Capture the cell that displays the provided text and extract its (X, Y) central coordinate. 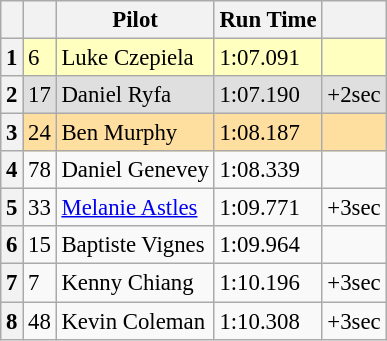
17 (40, 95)
1:08.187 (268, 133)
24 (40, 133)
1:09.964 (268, 245)
Ben Murphy (135, 133)
1:09.771 (268, 208)
Pilot (135, 20)
4 (12, 170)
Luke Czepiela (135, 58)
Kenny Chiang (135, 283)
1:10.308 (268, 321)
Daniel Ryfa (135, 95)
1:08.339 (268, 170)
5 (12, 208)
Melanie Astles (135, 208)
1 (12, 58)
8 (12, 321)
Run Time (268, 20)
15 (40, 245)
3 (12, 133)
33 (40, 208)
Daniel Genevey (135, 170)
1:07.091 (268, 58)
Baptiste Vignes (135, 245)
1:07.190 (268, 95)
Kevin Coleman (135, 321)
78 (40, 170)
2 (12, 95)
+2sec (354, 95)
1:10.196 (268, 283)
48 (40, 321)
